From the cell containing the given text, extract its center point as [X, Y] coordinate. 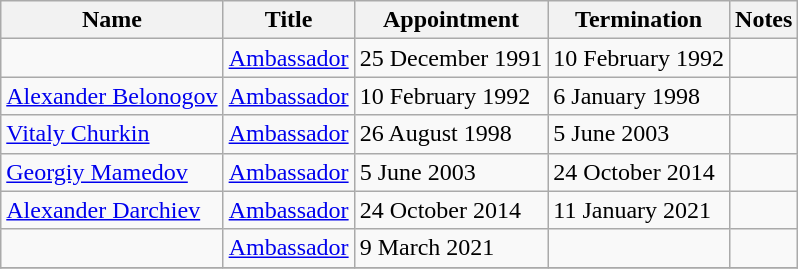
Appointment [451, 20]
9 March 2021 [451, 248]
Title [288, 20]
Termination [639, 20]
Alexander Belonogov [112, 96]
6 January 1998 [639, 96]
26 August 1998 [451, 134]
Alexander Darchiev [112, 210]
Name [112, 20]
25 December 1991 [451, 58]
11 January 2021 [639, 210]
Notes [764, 20]
Georgiy Mamedov [112, 172]
Vitaly Churkin [112, 134]
